Locate the cell with the specified text and output its (X, Y) center coordinate. 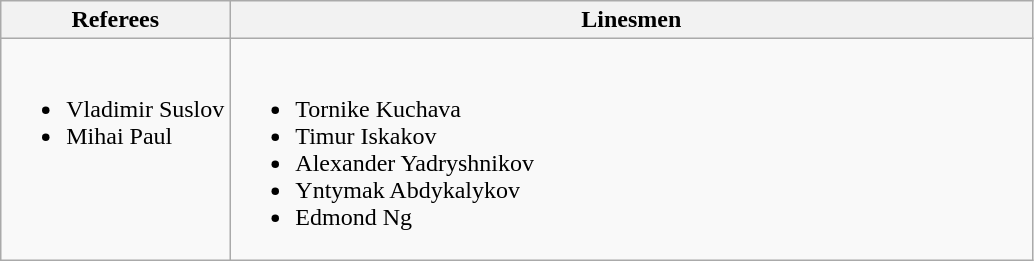
Vladimir Suslov Mihai Paul (116, 150)
Referees (116, 20)
Tornike Kuchava Timur Iskakov Alexander Yadryshnikov Yntymak Abdykalykov Edmond Ng (632, 150)
Linesmen (632, 20)
